Capture the cell that displays the provided text and extract its [x, y] central coordinate. 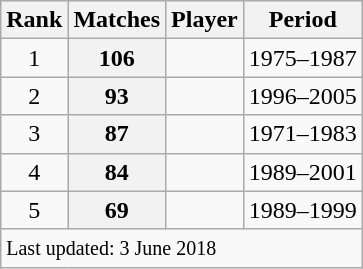
1996–2005 [302, 96]
1 [34, 58]
1989–2001 [302, 172]
Period [302, 20]
84 [117, 172]
Last updated: 3 June 2018 [182, 248]
1975–1987 [302, 58]
1971–1983 [302, 134]
3 [34, 134]
Player [205, 20]
106 [117, 58]
5 [34, 210]
Matches [117, 20]
87 [117, 134]
69 [117, 210]
2 [34, 96]
4 [34, 172]
Rank [34, 20]
93 [117, 96]
1989–1999 [302, 210]
